Return [x, y] of the center of cell containing provided text 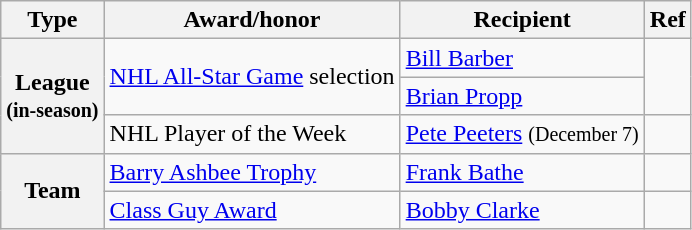
NHL Player of the Week [252, 134]
Brian Propp [522, 96]
Type [52, 20]
Bobby Clarke [522, 210]
Class Guy Award [252, 210]
Ref [668, 20]
Bill Barber [522, 58]
League(in-season) [52, 96]
Pete Peeters (December 7) [522, 134]
Recipient [522, 20]
Frank Bathe [522, 172]
Award/honor [252, 20]
Team [52, 191]
NHL All-Star Game selection [252, 77]
Barry Ashbee Trophy [252, 172]
